Return [X, Y] of the center of cell containing provided text 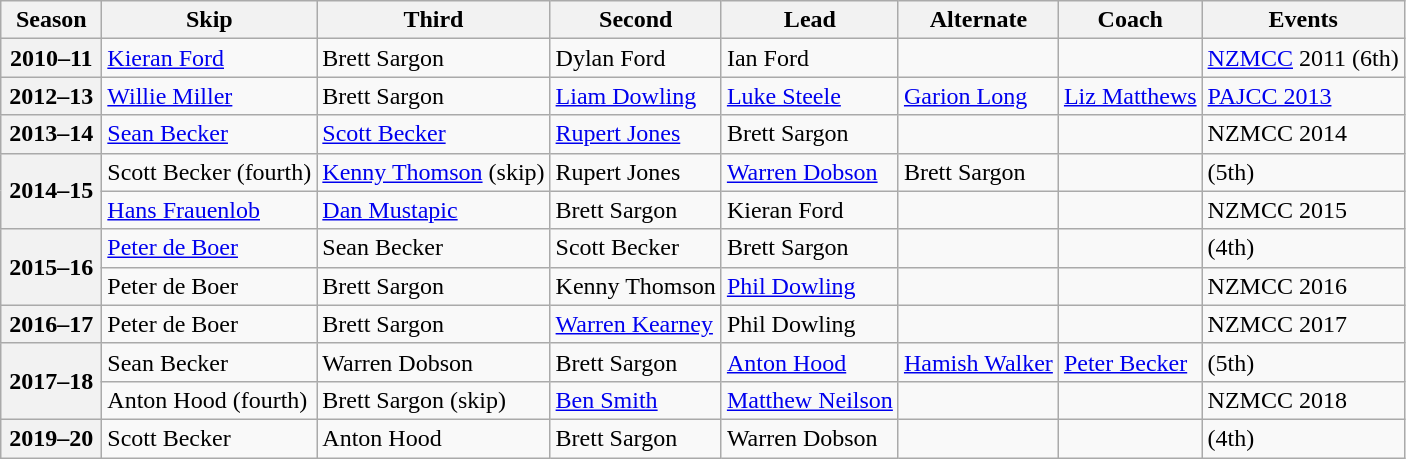
Hans Frauenlob [210, 210]
Luke Steele [810, 96]
Matthew Neilson [810, 400]
Willie Miller [210, 96]
2019–20 [52, 438]
Ian Ford [810, 58]
Liz Matthews [1130, 96]
Warren Kearney [636, 324]
Lead [810, 20]
Alternate [978, 20]
2014–15 [52, 191]
Dylan Ford [636, 58]
Kenny Thomson (skip) [434, 172]
Peter Becker [1130, 362]
Anton Hood (fourth) [210, 400]
Scott Becker (fourth) [210, 172]
2017–18 [52, 381]
Third [434, 20]
Brett Sargon (skip) [434, 400]
NZMCC 2017 [1303, 324]
2010–11 [52, 58]
Events [1303, 20]
NZMCC 2015 [1303, 210]
2015–16 [52, 267]
NZMCC 2014 [1303, 134]
Dan Mustapic [434, 210]
2013–14 [52, 134]
NZMCC 2016 [1303, 286]
2016–17 [52, 324]
Skip [210, 20]
2012–13 [52, 96]
Coach [1130, 20]
NZMCC 2011 (6th) [1303, 58]
Garion Long [978, 96]
PAJCC 2013 [1303, 96]
Liam Dowling [636, 96]
Season [52, 20]
Hamish Walker [978, 362]
Ben Smith [636, 400]
Second [636, 20]
NZMCC 2018 [1303, 400]
Kenny Thomson [636, 286]
